Output the (x, y) coordinate of the center of the cell containing the given text.  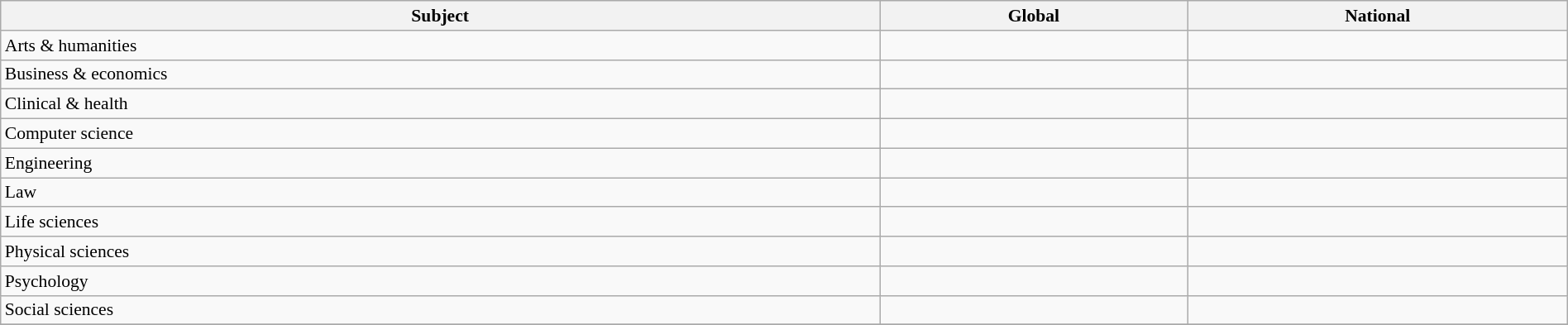
Business & economics (440, 74)
Subject (440, 16)
Psychology (440, 281)
Arts & humanities (440, 45)
Physical sciences (440, 251)
Computer science (440, 134)
Life sciences (440, 222)
Social sciences (440, 310)
Global (1034, 16)
Engineering (440, 163)
Clinical & health (440, 104)
National (1378, 16)
Law (440, 193)
